Output the (X, Y) coordinate of the center of the cell containing the given text.  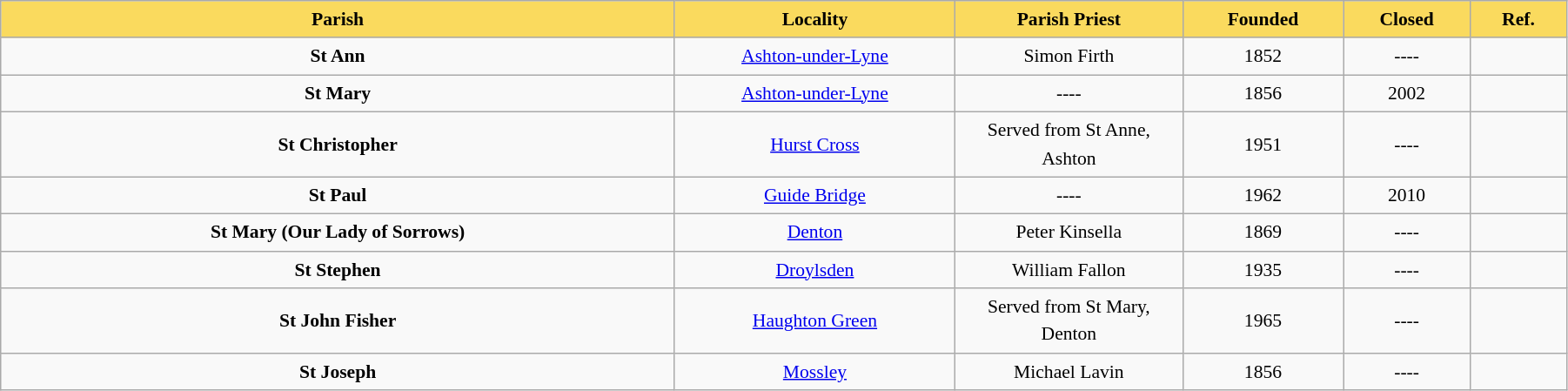
Mossley (814, 373)
Guide Bridge (814, 197)
Served from St Mary, Denton (1069, 320)
Hurst Cross (814, 145)
St Mary (338, 94)
Haughton Green (814, 320)
2010 (1407, 197)
St Mary (Our Lady of Sorrows) (338, 233)
Parish (338, 19)
Served from St Anne, Ashton (1069, 145)
St Paul (338, 197)
William Fallon (1069, 270)
Ref. (1518, 19)
St Christopher (338, 145)
Founded (1263, 19)
1852 (1263, 57)
1935 (1263, 270)
Simon Firth (1069, 57)
Locality (814, 19)
Denton (814, 233)
1951 (1263, 145)
Parish Priest (1069, 19)
Michael Lavin (1069, 373)
St Joseph (338, 373)
2002 (1407, 94)
St John Fisher (338, 320)
1962 (1263, 197)
Peter Kinsella (1069, 233)
Droylsden (814, 270)
1869 (1263, 233)
Closed (1407, 19)
1965 (1263, 320)
St Stephen (338, 270)
St Ann (338, 57)
